Scan for the cell matching the given text and deliver its [x, y] coordinate at center. 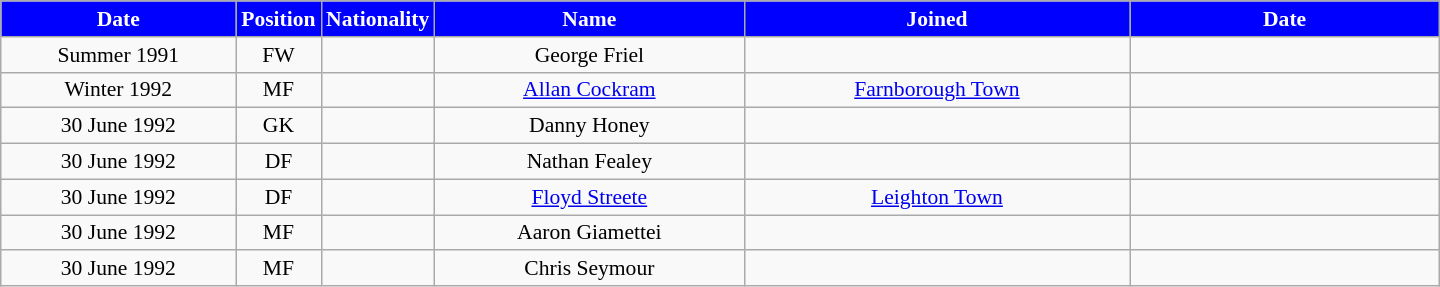
Winter 1992 [118, 90]
Floyd Streete [589, 197]
Name [589, 19]
Nationality [378, 19]
Joined [936, 19]
Chris Seymour [589, 269]
GK [278, 126]
Nathan Fealey [589, 162]
Leighton Town [936, 197]
Aaron Giamettei [589, 233]
Summer 1991 [118, 55]
Farnborough Town [936, 90]
FW [278, 55]
Danny Honey [589, 126]
Position [278, 19]
Allan Cockram [589, 90]
George Friel [589, 55]
